Search for the cell housing the specified text and yield its (X, Y) center coordinate. 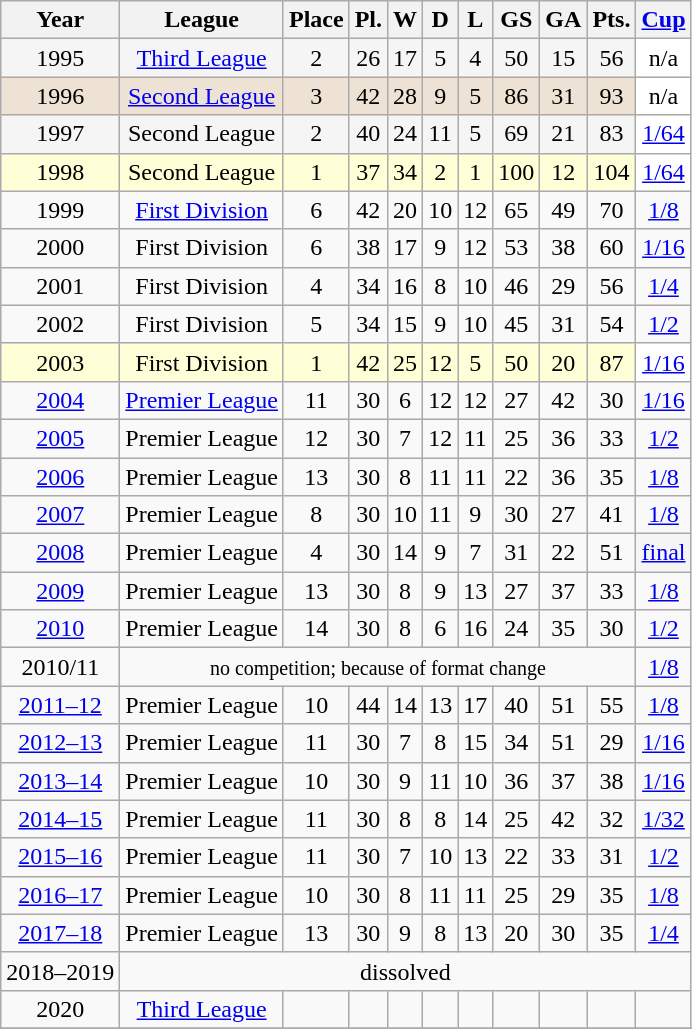
45 (516, 324)
Pl. (368, 20)
83 (612, 134)
2001 (60, 286)
2006 (60, 477)
69 (516, 134)
93 (612, 96)
W (406, 20)
54 (612, 324)
final (664, 553)
2005 (60, 438)
100 (516, 172)
53 (516, 248)
Place (316, 20)
no competition; because of format change (378, 667)
87 (612, 362)
2013–14 (60, 781)
1999 (60, 210)
46 (516, 286)
2012–13 (60, 743)
32 (612, 819)
2007 (60, 515)
1995 (60, 58)
2002 (60, 324)
2008 (60, 553)
2018–2019 (60, 971)
2016–17 (60, 895)
1998 (60, 172)
21 (564, 134)
2009 (60, 591)
26 (368, 58)
2003 (60, 362)
1/32 (664, 819)
League (202, 20)
2010 (60, 629)
2011–12 (60, 705)
D (440, 20)
2015–16 (60, 857)
dissolved (406, 971)
1996 (60, 96)
2014–15 (60, 819)
GA (564, 20)
55 (612, 705)
3 (316, 96)
L (476, 20)
104 (612, 172)
2020 (60, 1009)
Cup (664, 20)
2004 (60, 400)
86 (516, 96)
Year (60, 20)
1997 (60, 134)
28 (406, 96)
2017–18 (60, 933)
65 (516, 210)
41 (612, 515)
49 (564, 210)
Pts. (612, 20)
2010/11 (60, 667)
70 (612, 210)
2000 (60, 248)
44 (368, 705)
GS (516, 20)
60 (612, 248)
